Output the (X, Y) coordinate of the center of the cell containing the given text.  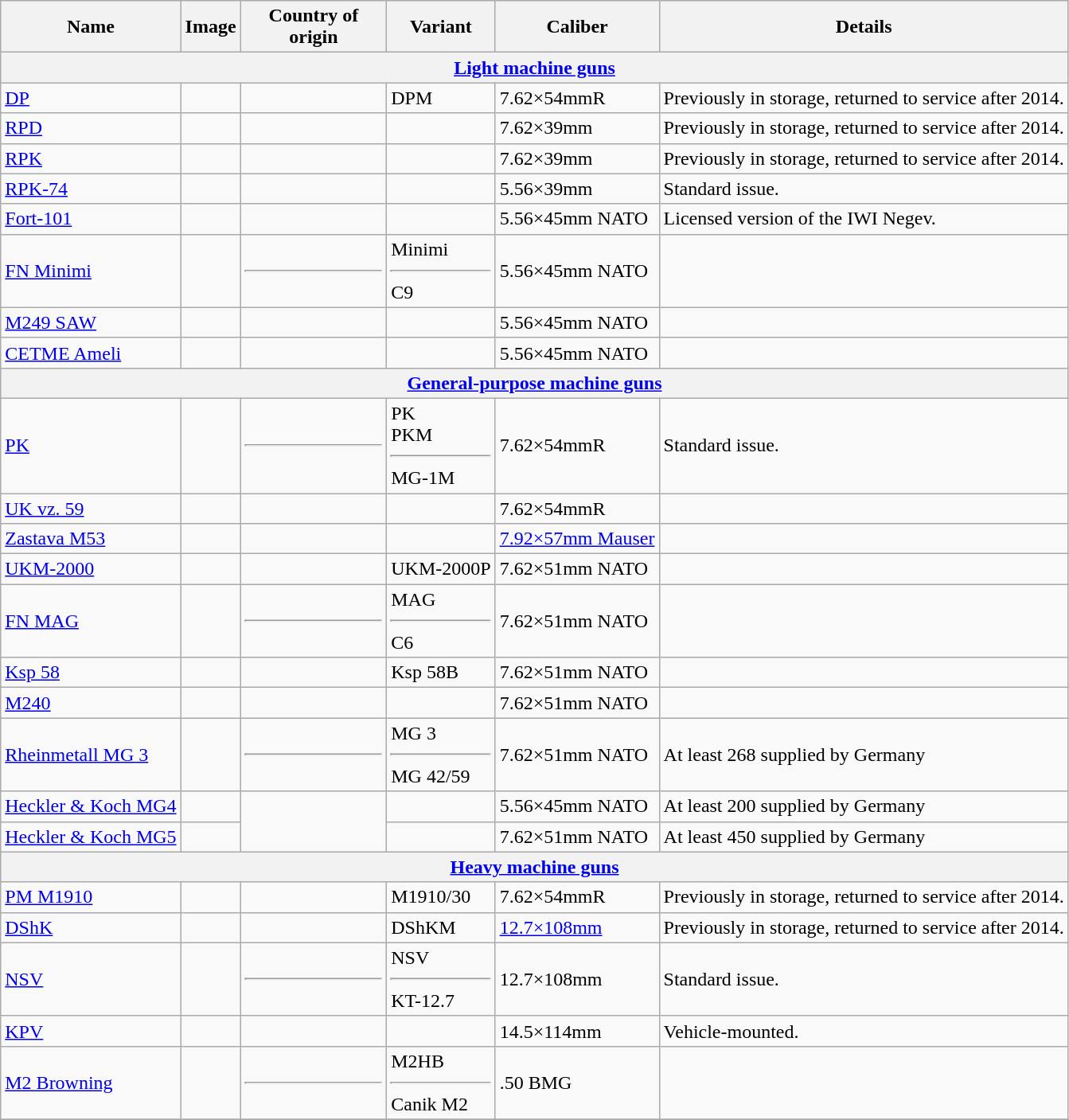
RPK-74 (91, 189)
Caliber (577, 27)
DShK (91, 927)
KPV (91, 1031)
MinimiC9 (441, 271)
Licensed version of the IWI Negev. (864, 219)
Vehicle-mounted. (864, 1031)
CETME Ameli (91, 353)
Light machine guns (535, 68)
Ksp 58 (91, 673)
7.92×57mm Mauser (577, 539)
At least 200 supplied by Germany (864, 806)
Name (91, 27)
DP (91, 98)
MG 3MG 42/59 (441, 755)
Heckler & Koch MG5 (91, 837)
General-purpose machine guns (535, 383)
Heckler & Koch MG4 (91, 806)
Ksp 58B (441, 673)
UKM-2000 (91, 569)
DShKM (441, 927)
M2HBCanik M2 (441, 1083)
Rheinmetall MG 3 (91, 755)
PK (91, 446)
UKM-2000P (441, 569)
M2 Browning (91, 1083)
MAGC6 (441, 621)
RPK (91, 158)
RPD (91, 128)
At least 268 supplied by Germany (864, 755)
Heavy machine guns (535, 867)
Country of origin (314, 27)
FN MAG (91, 621)
PM M1910 (91, 897)
UK vz. 59 (91, 509)
5.56×39mm (577, 189)
Image (210, 27)
Fort-101 (91, 219)
Variant (441, 27)
M1910/30 (441, 897)
NSVKT-12.7 (441, 979)
M240 (91, 703)
M249 SAW (91, 322)
At least 450 supplied by Germany (864, 837)
Details (864, 27)
14.5×114mm (577, 1031)
FN Minimi (91, 271)
.50 BMG (577, 1083)
NSV (91, 979)
DPM (441, 98)
PKPKMMG-1M (441, 446)
Zastava M53 (91, 539)
